For the text-containing cell, return its midpoint in [x, y] coordinate format. 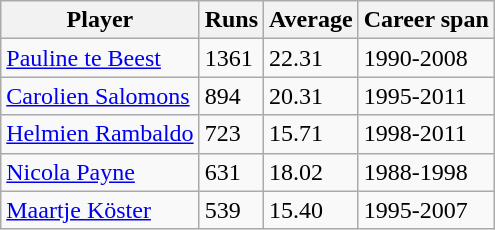
15.40 [312, 210]
1990-2008 [426, 58]
894 [231, 96]
20.31 [312, 96]
631 [231, 172]
1995-2007 [426, 210]
Carolien Salomons [100, 96]
1995-2011 [426, 96]
1988-1998 [426, 172]
18.02 [312, 172]
Pauline te Beest [100, 58]
Player [100, 20]
1361 [231, 58]
539 [231, 210]
Maartje Köster [100, 210]
22.31 [312, 58]
Career span [426, 20]
Nicola Payne [100, 172]
Helmien Rambaldo [100, 134]
15.71 [312, 134]
Runs [231, 20]
Average [312, 20]
1998-2011 [426, 134]
723 [231, 134]
